Output the (X, Y) coordinate of the center of the cell containing the given text.  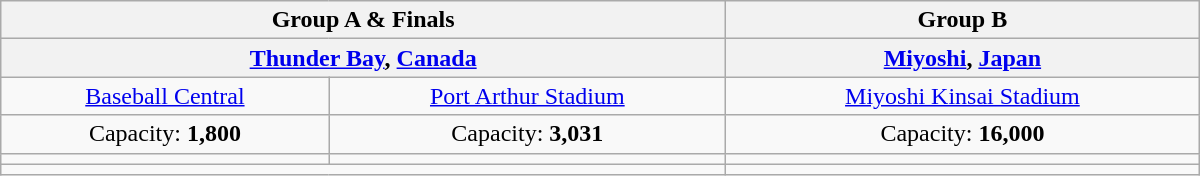
Thunder Bay, Canada (364, 58)
Capacity: 3,031 (528, 134)
Miyoshi, Japan (963, 58)
Miyoshi Kinsai Stadium (963, 96)
Capacity: 16,000 (963, 134)
Baseball Central (165, 96)
Group A & Finals (364, 20)
Group B (963, 20)
Port Arthur Stadium (528, 96)
Capacity: 1,800 (165, 134)
